Determine the (x, y) coordinate at the center of the cell enclosing the given text.  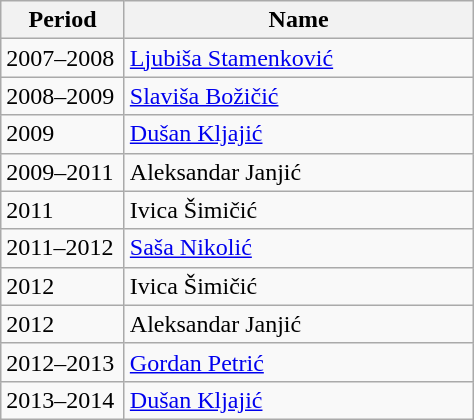
2007–2008 (63, 58)
2011–2012 (63, 248)
2008–2009 (63, 96)
Slaviša Božičić (298, 96)
2011 (63, 210)
2009 (63, 134)
Name (298, 20)
2013–2014 (63, 400)
2009–2011 (63, 172)
Gordan Petrić (298, 362)
Saša Nikolić (298, 248)
Ljubiša Stamenković (298, 58)
2012–2013 (63, 362)
Period (63, 20)
